Identify which cell holds the provided text, then report its (x, y) central coordinate. 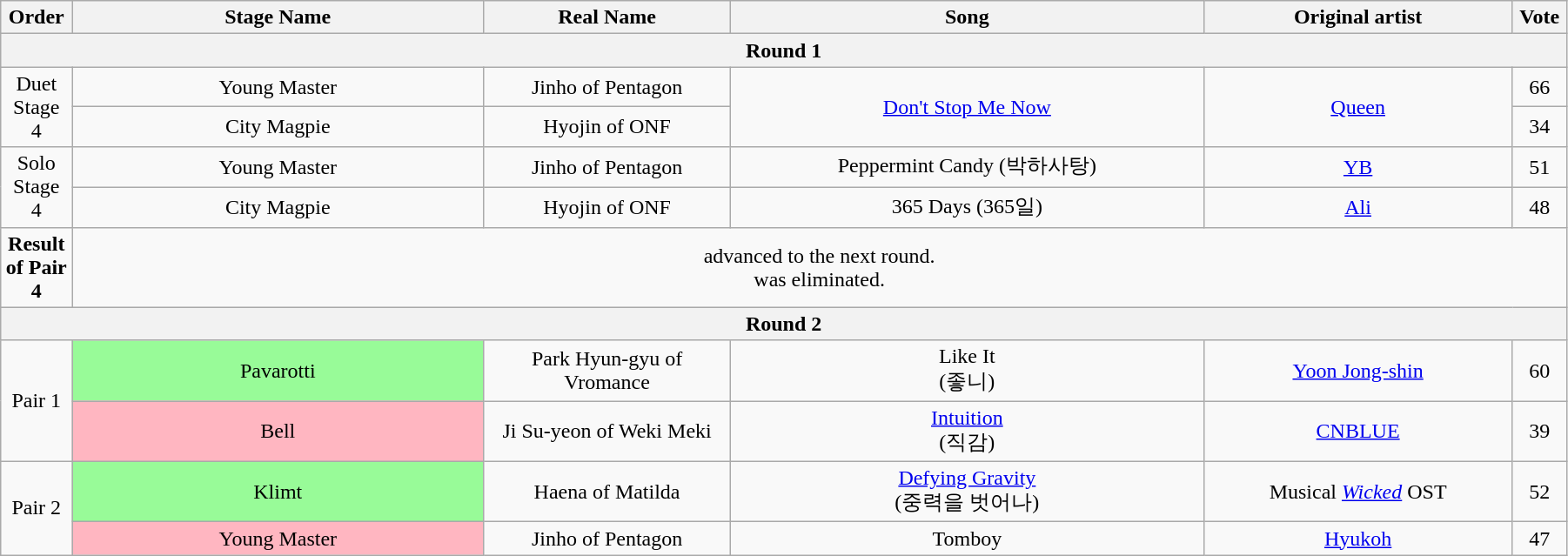
Queen (1357, 107)
Don't Stop Me Now (967, 107)
Round 1 (784, 50)
YB (1357, 167)
Solo Stage 4 (37, 187)
CNBLUE (1357, 432)
Like It(좋니) (967, 371)
advanced to the next round. was eliminated. (820, 267)
47 (1539, 539)
Pavarotti (278, 371)
Klimt (278, 492)
51 (1539, 167)
Bell (278, 432)
Round 2 (784, 324)
Ali (1357, 207)
Stage Name (278, 17)
365 Days (365일) (967, 207)
34 (1539, 127)
Defying Gravity (중력을 벗어나) (967, 492)
Intuition(직감) (967, 432)
52 (1539, 492)
66 (1539, 87)
Result of Pair 4 (37, 267)
Yoon Jong-shin (1357, 371)
Haena of Matilda (607, 492)
Tomboy (967, 539)
Musical Wicked OST (1357, 492)
39 (1539, 432)
Real Name (607, 17)
Park Hyun-gyu of Vromance (607, 371)
Hyukoh (1357, 539)
Vote (1539, 17)
Song (967, 17)
Original artist (1357, 17)
Duet Stage 4 (37, 107)
Ji Su-yeon of Weki Meki (607, 432)
Pair 2 (37, 508)
Order (37, 17)
Pair 1 (37, 400)
60 (1539, 371)
48 (1539, 207)
Peppermint Candy (박하사탕) (967, 167)
